Output the (X, Y) coordinate of the center of the cell containing the given text.  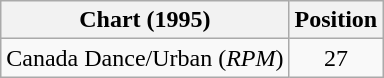
Position (336, 20)
27 (336, 58)
Canada Dance/Urban (RPM) (145, 58)
Chart (1995) (145, 20)
